Identify which cell holds the provided text, then report its [x, y] central coordinate. 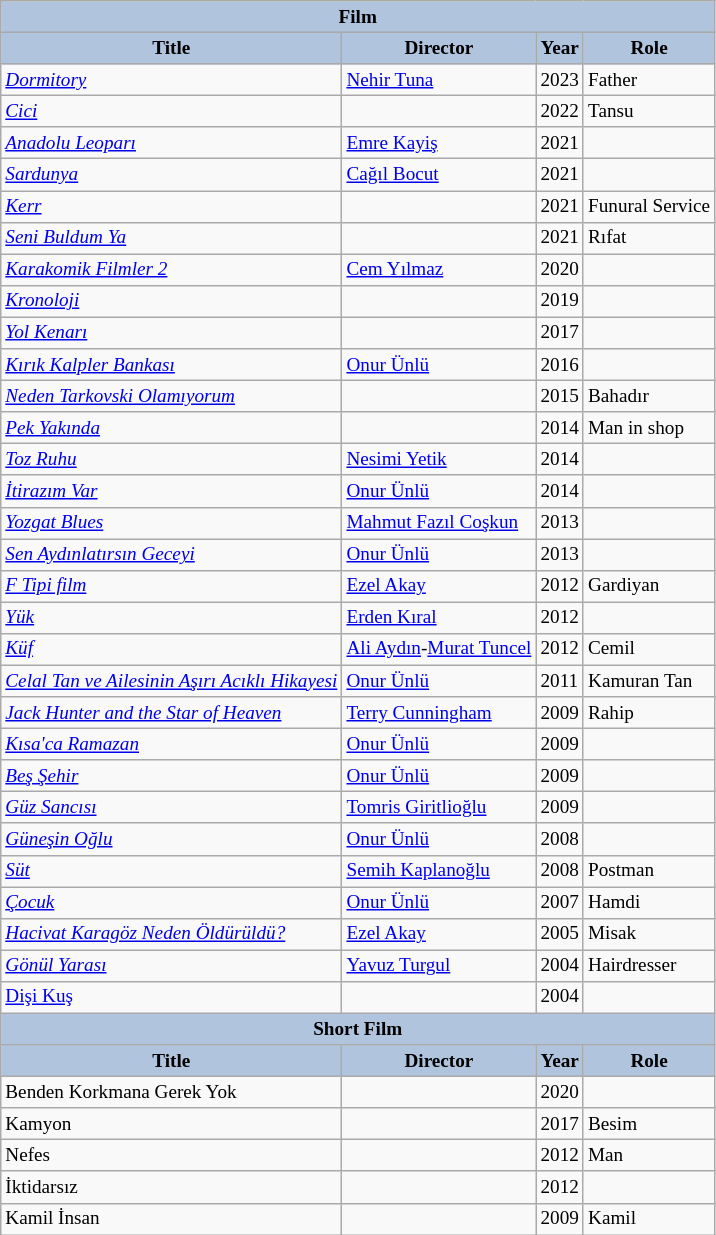
Güneşin Oğlu [172, 839]
Dormitory [172, 80]
Kırık Kalpler Bankası [172, 365]
Gardiyan [648, 586]
Tansu [648, 111]
Neden Tarkovski Olamıyorum [172, 396]
Erden Kıral [439, 618]
Hamdi [648, 902]
Cem Yılmaz [439, 270]
Cemil [648, 649]
2023 [560, 80]
Anadolu Leoparı [172, 143]
Beş Şehir [172, 776]
Film [358, 17]
Benden Korkmana Gerek Yok [172, 1092]
Kamil İnsan [172, 1219]
2016 [560, 365]
Man [648, 1156]
Bahadır [648, 396]
Misak [648, 934]
Tomris Giritlioğlu [439, 808]
Yozgat Blues [172, 523]
Sen Aydınlatırsın Geceyi [172, 554]
Yavuz Turgul [439, 966]
Jack Hunter and the Star of Heaven [172, 713]
Semih Kaplanoğlu [439, 871]
Toz Ruhu [172, 460]
Father [648, 80]
Kerr [172, 206]
Funural Service [648, 206]
Short Film [358, 1029]
Nehir Tuna [439, 80]
Sardunya [172, 175]
2005 [560, 934]
2019 [560, 301]
İtirazım Var [172, 491]
F Tipi film [172, 586]
Gönül Yarası [172, 966]
Küf [172, 649]
Nesimi Yetik [439, 460]
Dişi Kuş [172, 997]
Yük [172, 618]
2022 [560, 111]
2015 [560, 396]
Karakomik Filmler 2 [172, 270]
Kamyon [172, 1124]
Kamil [648, 1219]
Süt [172, 871]
Güz Sancısı [172, 808]
Kronoloji [172, 301]
Hacivat Karagöz Neden Öldürüldü? [172, 934]
Terry Cunningham [439, 713]
Çocuk [172, 902]
Postman [648, 871]
Kamuran Tan [648, 681]
Cici [172, 111]
Man in shop [648, 428]
2007 [560, 902]
Rıfat [648, 238]
Pek Yakında [172, 428]
Rahip [648, 713]
Nefes [172, 1156]
İktidarsız [172, 1187]
2011 [560, 681]
Hairdresser [648, 966]
Kısa'ca Ramazan [172, 744]
Celal Tan ve Ailesinin Aşırı Acıklı Hikayesi [172, 681]
Ali Aydın-Murat Tuncel [439, 649]
Yol Kenarı [172, 333]
Seni Buldum Ya [172, 238]
Mahmut Fazıl Coşkun [439, 523]
Emre Kayiş [439, 143]
Cağıl Bocut [439, 175]
Besim [648, 1124]
